Find where the given text appears and provide that cell's center as (x, y) coordinate. 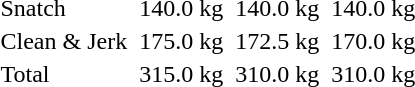
175.0 kg (182, 41)
172.5 kg (278, 41)
